Return the [X, Y] coordinate for the center point of the cell that contains the specified text.  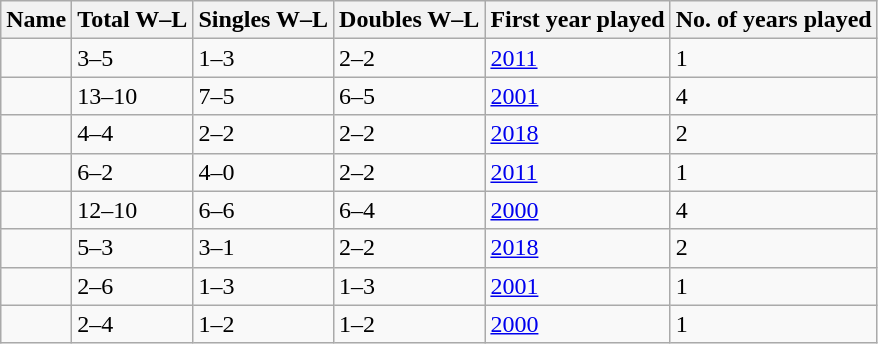
5–3 [132, 248]
2–4 [132, 324]
Total W–L [132, 20]
First year played [578, 20]
13–10 [132, 96]
6–4 [410, 210]
No. of years played [774, 20]
6–6 [264, 210]
6–5 [410, 96]
12–10 [132, 210]
Name [36, 20]
6–2 [132, 172]
7–5 [264, 96]
4–0 [264, 172]
3–1 [264, 248]
2–6 [132, 286]
Doubles W–L [410, 20]
Singles W–L [264, 20]
3–5 [132, 58]
4–4 [132, 134]
